Pinpoint the cell where the given text exists, returning its (X, Y) midpoint coordinate. 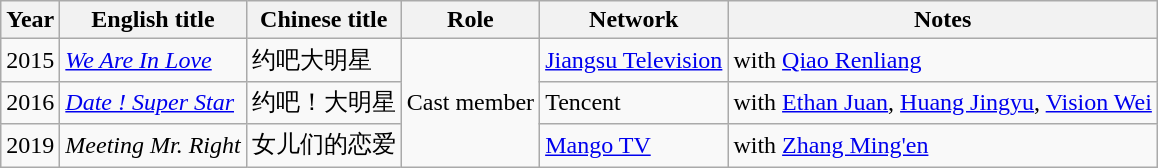
2016 (30, 102)
Cast member (470, 103)
2015 (30, 60)
Jiangsu Television (634, 60)
English title (153, 20)
约吧！大明星 (324, 102)
Mango TV (634, 146)
女儿们的恋爱 (324, 146)
Network (634, 20)
约吧大明星 (324, 60)
Chinese title (324, 20)
2019 (30, 146)
Notes (942, 20)
with Zhang Ming'en (942, 146)
Meeting Mr. Right (153, 146)
with Qiao Renliang (942, 60)
Role (470, 20)
with Ethan Juan, Huang Jingyu, Vision Wei (942, 102)
Year (30, 20)
Tencent (634, 102)
We Are In Love (153, 60)
Date ! Super Star (153, 102)
